Provide the [X, Y] coordinate of the cell's center where the given text is located.  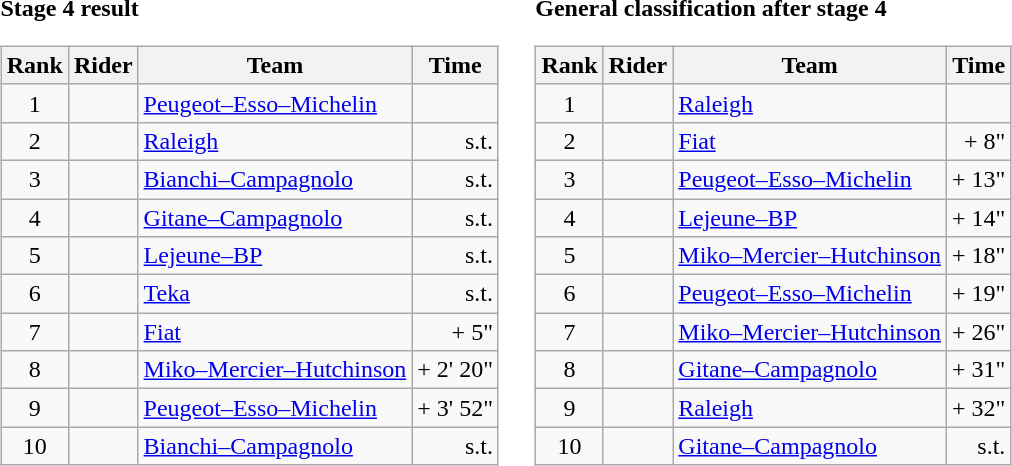
Teka [275, 294]
+ 8" [978, 141]
+ 32" [978, 408]
+ 2' 20" [456, 370]
+ 13" [978, 179]
+ 14" [978, 217]
+ 5" [456, 332]
+ 31" [978, 370]
+ 3' 52" [456, 408]
+ 26" [978, 332]
+ 19" [978, 294]
+ 18" [978, 256]
